From the cell containing the given text, extract its center point as [x, y] coordinate. 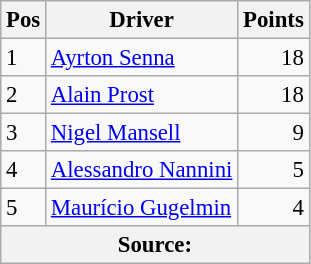
Ayrton Senna [142, 58]
Points [274, 20]
1 [24, 58]
Driver [142, 20]
9 [274, 133]
Alessandro Nannini [142, 170]
Pos [24, 20]
Maurício Gugelmin [142, 208]
2 [24, 95]
Nigel Mansell [142, 133]
Alain Prost [142, 95]
3 [24, 133]
Source: [155, 245]
